For the text-containing cell, return its midpoint in (X, Y) coordinate format. 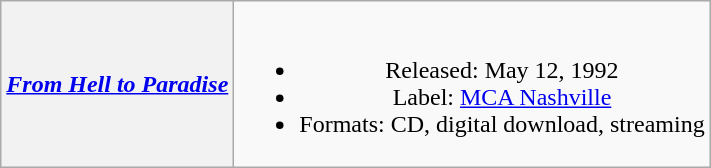
Released: May 12, 1992Label: MCA NashvilleFormats: CD, digital download, streaming (472, 84)
From Hell to Paradise (118, 84)
